Extract the (x, y) coordinate from the center of the cell holding the provided text.  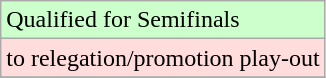
to relegation/promotion play-out (163, 58)
Qualified for Semifinals (163, 20)
